Determine the [X, Y] coordinate at the center of the cell enclosing the given text.  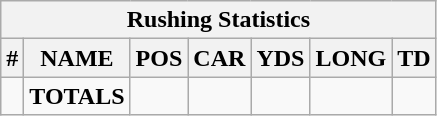
LONG [351, 58]
TOTALS [77, 96]
NAME [77, 58]
POS [159, 58]
Rushing Statistics [218, 20]
TD [414, 58]
YDS [280, 58]
# [12, 58]
CAR [220, 58]
